Return the (x, y) coordinate for the center point of the cell that contains the specified text.  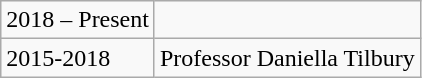
Professor Daniella Tilbury (287, 58)
2018 – Present (78, 20)
2015-2018 (78, 58)
